Return [x, y] of the center of cell containing provided text 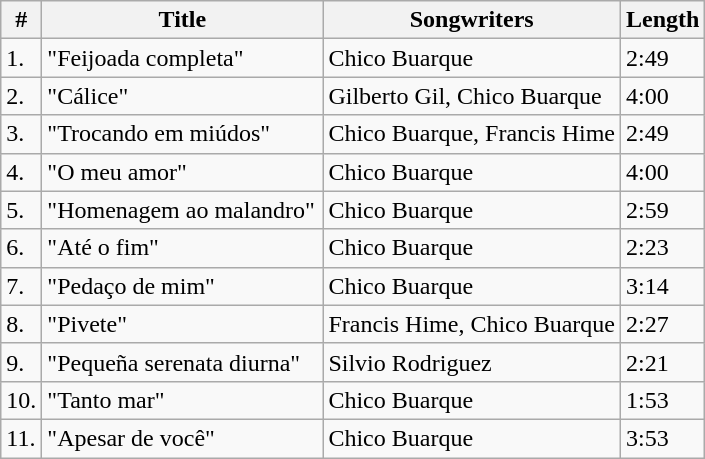
1:53 [663, 400]
7. [22, 286]
# [22, 20]
2. [22, 96]
"Até o fim" [182, 248]
"Feijoada completa" [182, 58]
"Cálice" [182, 96]
"Pedaço de mim" [182, 286]
4. [22, 172]
2:59 [663, 210]
"Pivete" [182, 324]
Length [663, 20]
3:53 [663, 438]
"O meu amor" [182, 172]
10. [22, 400]
"Trocando em miúdos" [182, 134]
1. [22, 58]
Songwriters [472, 20]
Silvio Rodriguez [472, 362]
11. [22, 438]
2:23 [663, 248]
3. [22, 134]
3:14 [663, 286]
2:27 [663, 324]
"Apesar de você" [182, 438]
"Tanto mar" [182, 400]
Gilberto Gil, Chico Buarque [472, 96]
8. [22, 324]
Title [182, 20]
9. [22, 362]
5. [22, 210]
6. [22, 248]
2:21 [663, 362]
Francis Hime, Chico Buarque [472, 324]
Chico Buarque, Francis Hime [472, 134]
"Pequeña serenata diurna" [182, 362]
"Homenagem ao malandro" [182, 210]
